Extract the (x, y) coordinate from the center of the cell holding the provided text.  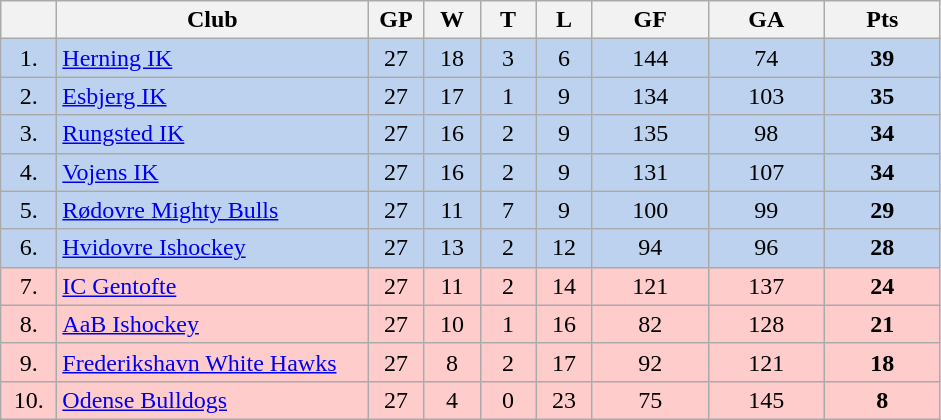
107 (766, 172)
128 (766, 324)
7 (508, 210)
10 (452, 324)
12 (564, 248)
99 (766, 210)
Club (212, 20)
10. (29, 400)
6 (564, 58)
14 (564, 286)
35 (882, 96)
8. (29, 324)
144 (650, 58)
135 (650, 134)
GA (766, 20)
82 (650, 324)
Esbjerg IK (212, 96)
134 (650, 96)
0 (508, 400)
L (564, 20)
Odense Bulldogs (212, 400)
2. (29, 96)
Rungsted IK (212, 134)
9. (29, 362)
75 (650, 400)
24 (882, 286)
Vojens IK (212, 172)
Rødovre Mighty Bulls (212, 210)
3. (29, 134)
AaB Ishockey (212, 324)
21 (882, 324)
Hvidovre Ishockey (212, 248)
96 (766, 248)
92 (650, 362)
6. (29, 248)
3 (508, 58)
W (452, 20)
Pts (882, 20)
7. (29, 286)
4. (29, 172)
GP (396, 20)
T (508, 20)
137 (766, 286)
39 (882, 58)
Frederikshavn White Hawks (212, 362)
GF (650, 20)
4 (452, 400)
98 (766, 134)
IC Gentofte (212, 286)
13 (452, 248)
1. (29, 58)
Herning IK (212, 58)
145 (766, 400)
94 (650, 248)
74 (766, 58)
103 (766, 96)
131 (650, 172)
100 (650, 210)
23 (564, 400)
28 (882, 248)
29 (882, 210)
5. (29, 210)
